Locate the cell with the specified text and output its [x, y] center coordinate. 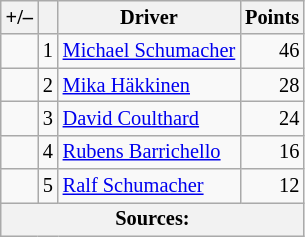
1 [48, 51]
16 [272, 152]
Points [272, 17]
Michael Schumacher [149, 51]
2 [48, 85]
28 [272, 85]
Rubens Barrichello [149, 152]
Mika Häkkinen [149, 85]
12 [272, 186]
+/– [20, 17]
46 [272, 51]
Driver [149, 17]
Sources: [152, 219]
Ralf Schumacher [149, 186]
3 [48, 118]
4 [48, 152]
5 [48, 186]
24 [272, 118]
David Coulthard [149, 118]
